Return (X, Y) of the center of cell containing provided text 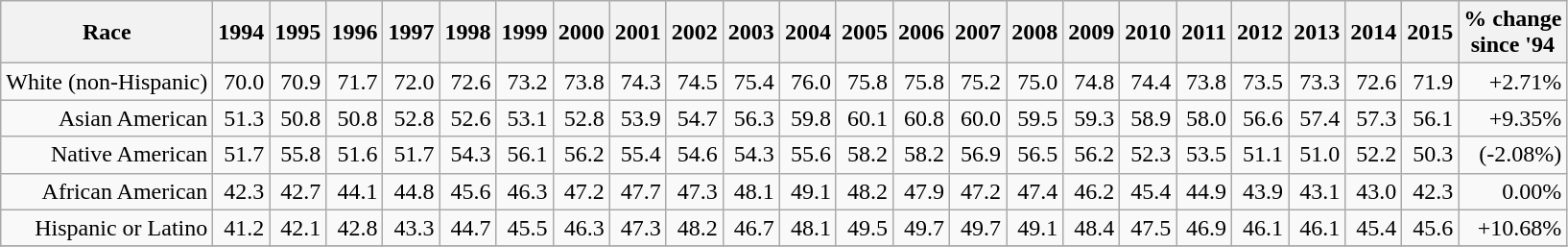
+9.35% (1512, 118)
58.9 (1148, 118)
57.3 (1374, 118)
52.6 (468, 118)
44.8 (411, 191)
42.1 (297, 228)
2006 (921, 33)
45.5 (524, 228)
2003 (750, 33)
1995 (297, 33)
42.8 (355, 228)
Asian American (107, 118)
42.7 (297, 191)
43.9 (1261, 191)
53.1 (524, 118)
2002 (695, 33)
44.7 (468, 228)
71.9 (1430, 82)
73.5 (1261, 82)
74.4 (1148, 82)
+2.71% (1512, 82)
2009 (1092, 33)
74.3 (637, 82)
56.3 (750, 118)
2011 (1204, 33)
47.4 (1034, 191)
59.3 (1092, 118)
2012 (1261, 33)
70.9 (297, 82)
Hispanic or Latino (107, 228)
72.0 (411, 82)
54.7 (695, 118)
75.4 (750, 82)
46.2 (1092, 191)
44.9 (1204, 191)
White (non-Hispanic) (107, 82)
75.0 (1034, 82)
59.5 (1034, 118)
70.0 (242, 82)
52.3 (1148, 155)
53.9 (637, 118)
0.00% (1512, 191)
47.5 (1148, 228)
46.7 (750, 228)
47.9 (921, 191)
60.0 (979, 118)
74.8 (1092, 82)
51.3 (242, 118)
2001 (637, 33)
43.3 (411, 228)
46.9 (1204, 228)
43.1 (1317, 191)
56.9 (979, 155)
2007 (979, 33)
55.4 (637, 155)
1994 (242, 33)
55.8 (297, 155)
71.7 (355, 82)
1996 (355, 33)
50.3 (1430, 155)
55.6 (808, 155)
56.6 (1261, 118)
2015 (1430, 33)
60.8 (921, 118)
51.1 (1261, 155)
73.2 (524, 82)
African American (107, 191)
74.5 (695, 82)
+10.68% (1512, 228)
44.1 (355, 191)
1998 (468, 33)
60.1 (864, 118)
47.7 (637, 191)
Native American (107, 155)
51.0 (1317, 155)
73.3 (1317, 82)
49.5 (864, 228)
75.2 (979, 82)
Race (107, 33)
1999 (524, 33)
56.5 (1034, 155)
(-2.08%) (1512, 155)
2010 (1148, 33)
2008 (1034, 33)
59.8 (808, 118)
58.0 (1204, 118)
48.4 (1092, 228)
2014 (1374, 33)
57.4 (1317, 118)
54.6 (695, 155)
2005 (864, 33)
2000 (582, 33)
% changesince '94 (1512, 33)
2013 (1317, 33)
76.0 (808, 82)
41.2 (242, 228)
2004 (808, 33)
52.2 (1374, 155)
51.6 (355, 155)
1997 (411, 33)
43.0 (1374, 191)
53.5 (1204, 155)
